Return the [x, y] coordinate for the center point of the cell that contains the specified text.  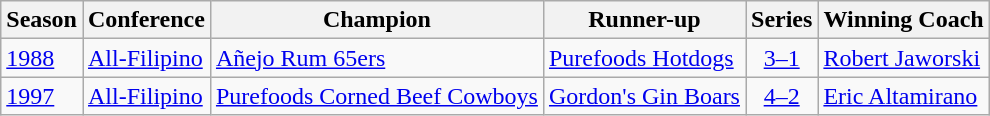
3–1 [782, 58]
Runner-up [644, 20]
1997 [42, 96]
Añejo Rum 65ers [376, 58]
Series [782, 20]
Eric Altamirano [904, 96]
Purefoods Corned Beef Cowboys [376, 96]
Gordon's Gin Boars [644, 96]
Conference [146, 20]
1988 [42, 58]
Purefoods Hotdogs [644, 58]
Robert Jaworski [904, 58]
Winning Coach [904, 20]
Season [42, 20]
Champion [376, 20]
4–2 [782, 96]
